Scan for the cell matching the given text and deliver its (X, Y) coordinate at center. 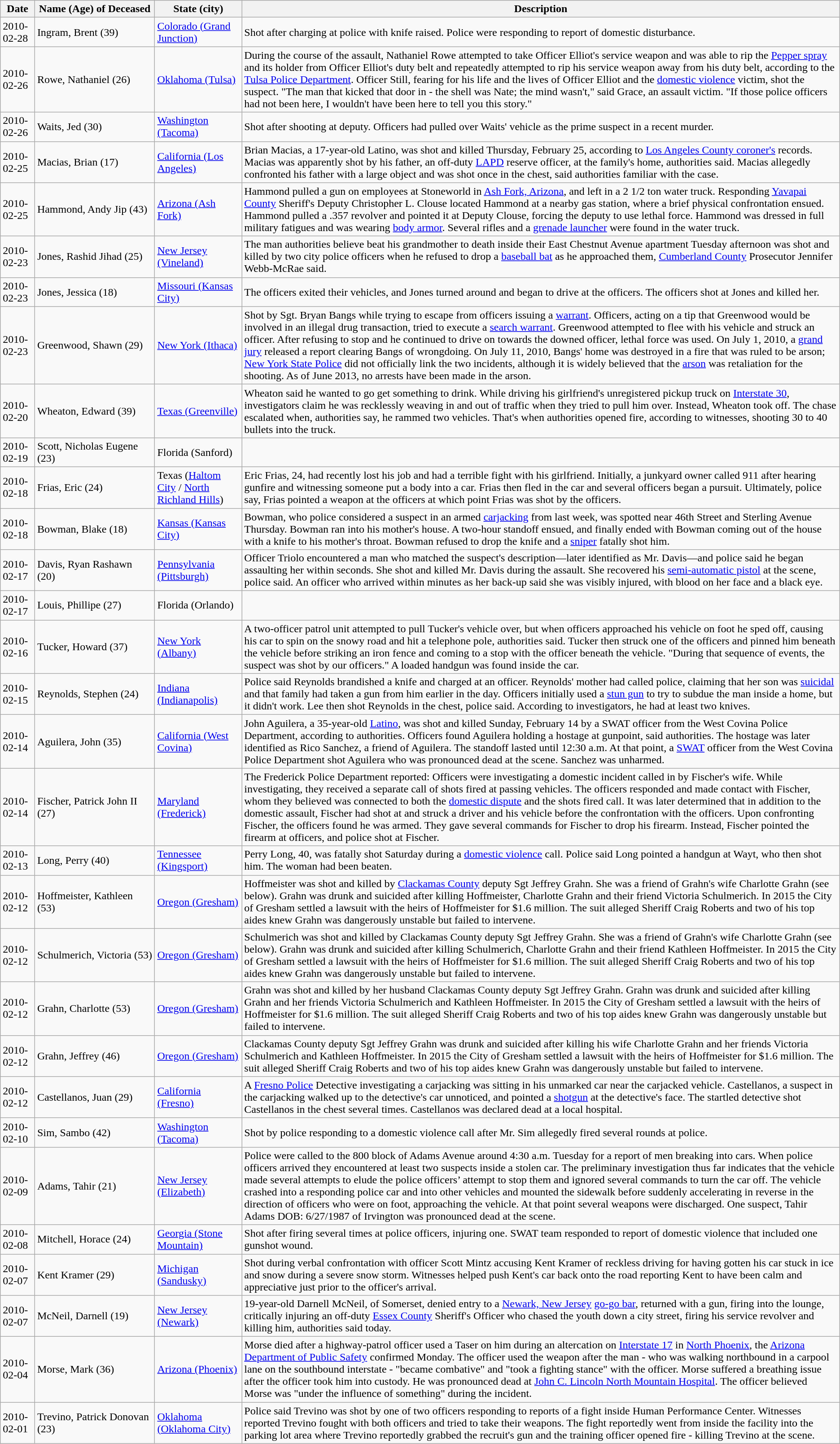
Tucker, Howard (37) (95, 647)
Louis, Phillipe (27) (95, 606)
Georgia (Stone Mountain) (198, 1239)
Texas (Greenville) (198, 411)
Arizona (Phoenix) (198, 1370)
Sim, Sambo (42) (95, 1133)
California (Los Angeles) (198, 162)
Fischer, Patrick John II (27) (95, 807)
Mitchell, Horace (24) (95, 1239)
Shot after firing several times at police officers, injuring one. SWAT team responded to report of domestic violence that included one gunshot wound. (541, 1239)
Hammond, Andy Jip (43) (95, 209)
Aguilera, John (35) (95, 741)
2010-02-20 (18, 411)
Adams, Tahir (21) (95, 1186)
Rowe, Nathaniel (26) (95, 79)
Jones, Rashid Jihad (25) (95, 257)
2010-02-09 (18, 1186)
Kent Kramer (29) (95, 1274)
Greenwood, Shawn (29) (95, 346)
Oklahoma (Oklahoma City) (198, 1423)
Kansas (Kansas City) (198, 529)
Grahn, Jeffrey (46) (95, 1056)
Oklahoma (Tulsa) (198, 79)
New York (Ithaca) (198, 346)
California (Fresno) (198, 1097)
Michigan (Sandusky) (198, 1274)
Scott, Nicholas Eugene (23) (95, 452)
Shot by police responding to a domestic violence call after Mr. Sim allegedly fired several rounds at police. (541, 1133)
Wheaton, Edward (39) (95, 411)
Missouri (Kansas City) (198, 292)
The officers exited their vehicles, and Jones turned around and began to drive at the officers. The officers shot at Jones and killed her. (541, 292)
New Jersey (Vineland) (198, 257)
State (city) (198, 9)
2010-02-13 (18, 861)
2010-02-16 (18, 647)
2010-02-08 (18, 1239)
Grahn, Charlotte (53) (95, 1009)
Ingram, Brent (39) (95, 32)
Florida (Orlando) (198, 606)
2010-02-19 (18, 452)
California (West Covina) (198, 741)
Tennessee (Kingsport) (198, 861)
Bowman, Blake (18) (95, 529)
New Jersey (Newark) (198, 1316)
2010-02-04 (18, 1370)
Name (Age) of Deceased (95, 9)
McNeil, Darnell (19) (95, 1316)
Florida (Sanford) (198, 452)
2010-02-28 (18, 32)
Waits, Jed (30) (95, 127)
Pennsylvania (Pittsburgh) (198, 570)
Date (18, 9)
Macias, Brian (17) (95, 162)
Trevino, Patrick Donovan (23) (95, 1423)
Arizona (Ash Fork) (198, 209)
Maryland (Frederick) (198, 807)
Shot after shooting at deputy. Officers had pulled over Waits' vehicle as the prime suspect in a recent murder. (541, 127)
2010-02-01 (18, 1423)
Shot after charging at police with knife raised. Police were responding to report of domestic disturbance. (541, 32)
New York (Albany) (198, 647)
Schulmerich, Victoria (53) (95, 955)
2010-02-10 (18, 1133)
Castellanos, Juan (29) (95, 1097)
Indiana (Indianapolis) (198, 694)
Texas (Haltom City / North Richland Hills) (198, 487)
Davis, Ryan Rashawn (20) (95, 570)
Morse, Mark (36) (95, 1370)
Description (541, 9)
Hoffmeister, Kathleen (53) (95, 902)
Long, Perry (40) (95, 861)
New Jersey (Elizabeth) (198, 1186)
Colorado (Grand Junction) (198, 32)
2010-02-15 (18, 694)
Jones, Jessica (18) (95, 292)
Frias, Eric (24) (95, 487)
Reynolds, Stephen (24) (95, 694)
